Detect which cell encompasses the target text, then output its [x, y] center coordinate. 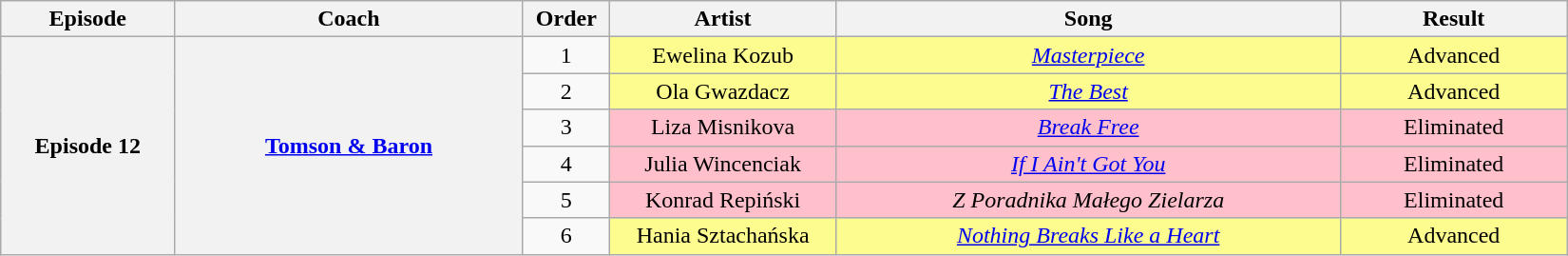
3 [566, 128]
Episode 12 [87, 146]
Song [1089, 19]
Result [1454, 19]
Ola Gwazdacz [723, 91]
Hania Sztachańska [723, 236]
Tomson & Baron [349, 146]
Masterpiece [1089, 55]
Liza Misnikova [723, 128]
6 [566, 236]
5 [566, 200]
Julia Wincenciak [723, 164]
1 [566, 55]
Nothing Breaks Like a Heart [1089, 236]
2 [566, 91]
If I Ain't Got You [1089, 164]
Artist [723, 19]
Ewelina Kozub [723, 55]
Z Poradnika Małego Zielarza [1089, 200]
Break Free [1089, 128]
Konrad Repiński [723, 200]
4 [566, 164]
The Best [1089, 91]
Order [566, 19]
Coach [349, 19]
Episode [87, 19]
